Identify which cell holds the provided text, then report its [X, Y] central coordinate. 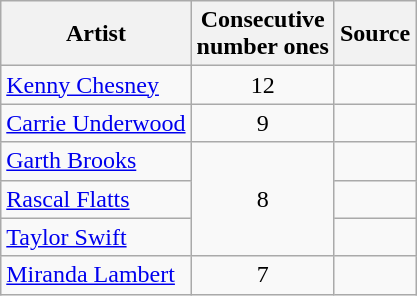
Carrie Underwood [96, 123]
9 [262, 123]
Miranda Lambert [96, 275]
Garth Brooks [96, 161]
Rascal Flatts [96, 199]
7 [262, 275]
Source [374, 34]
12 [262, 85]
Consecutivenumber ones [262, 34]
Kenny Chesney [96, 85]
Taylor Swift [96, 237]
8 [262, 199]
Artist [96, 34]
